Extract the [X, Y] coordinate from the center of the cell holding the provided text.  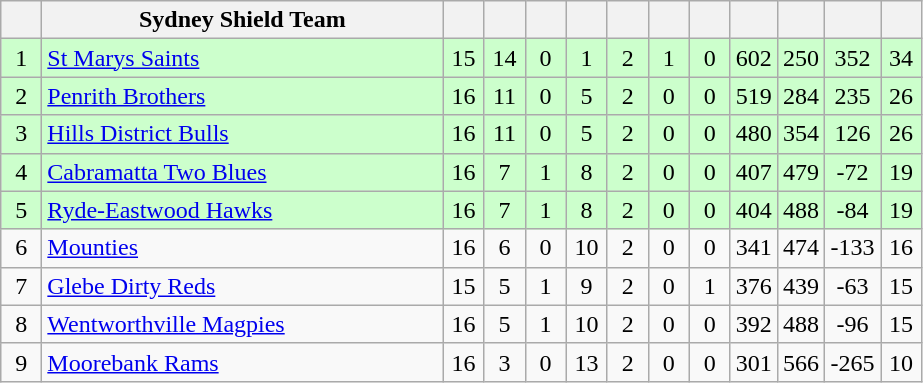
Penrith Brothers [242, 96]
14 [504, 58]
392 [754, 324]
Ryde-Eastwood Hawks [242, 210]
126 [852, 134]
Moorebank Rams [242, 362]
354 [800, 134]
4 [22, 172]
519 [754, 96]
404 [754, 210]
602 [754, 58]
235 [852, 96]
Glebe Dirty Reds [242, 286]
352 [852, 58]
-133 [852, 248]
-96 [852, 324]
34 [900, 58]
Sydney Shield Team [242, 20]
-265 [852, 362]
376 [754, 286]
-63 [852, 286]
480 [754, 134]
479 [800, 172]
341 [754, 248]
-84 [852, 210]
474 [800, 248]
566 [800, 362]
284 [800, 96]
Cabramatta Two Blues [242, 172]
St Marys Saints [242, 58]
250 [800, 58]
Mounties [242, 248]
301 [754, 362]
-72 [852, 172]
407 [754, 172]
Hills District Bulls [242, 134]
Wentworthville Magpies [242, 324]
13 [586, 362]
439 [800, 286]
